Find where the given text appears and provide that cell's center as [x, y] coordinate. 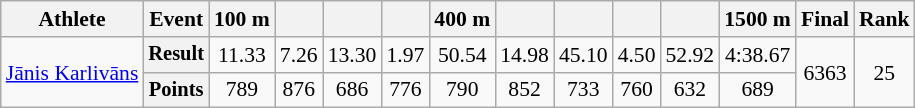
Rank [884, 19]
686 [352, 90]
790 [462, 90]
632 [690, 90]
25 [884, 72]
1.97 [405, 55]
52.92 [690, 55]
689 [758, 90]
852 [524, 90]
400 m [462, 19]
876 [299, 90]
Jānis Karlivāns [72, 72]
789 [242, 90]
760 [637, 90]
Points [176, 90]
6363 [825, 72]
4.50 [637, 55]
7.26 [299, 55]
Result [176, 55]
Event [176, 19]
13.30 [352, 55]
45.10 [584, 55]
Athlete [72, 19]
776 [405, 90]
Final [825, 19]
4:38.67 [758, 55]
1500 m [758, 19]
11.33 [242, 55]
50.54 [462, 55]
14.98 [524, 55]
733 [584, 90]
100 m [242, 19]
